For the text-containing cell, return its midpoint in [X, Y] coordinate format. 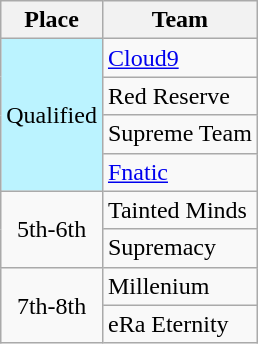
Qualified [52, 115]
5th-6th [52, 229]
Fnatic [180, 172]
7th-8th [52, 305]
Supremacy [180, 248]
Team [180, 20]
Red Reserve [180, 96]
Supreme Team [180, 134]
Tainted Minds [180, 210]
eRa Eternity [180, 324]
Millenium [180, 286]
Cloud9 [180, 58]
Place [52, 20]
